Find where the given text appears and provide that cell's center as (X, Y) coordinate. 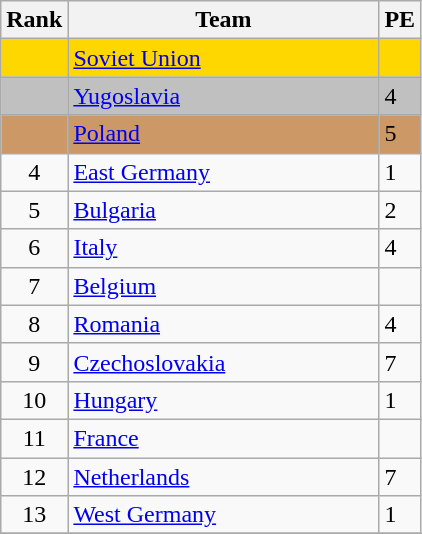
Bulgaria (224, 210)
Yugoslavia (224, 96)
9 (34, 362)
13 (34, 515)
11 (34, 438)
Netherlands (224, 477)
Poland (224, 134)
Belgium (224, 286)
Team (224, 20)
8 (34, 324)
Romania (224, 324)
Italy (224, 248)
6 (34, 248)
West Germany (224, 515)
PE (400, 20)
East Germany (224, 172)
France (224, 438)
12 (34, 477)
Soviet Union (224, 58)
10 (34, 400)
Hungary (224, 400)
2 (400, 210)
Rank (34, 20)
Czechoslovakia (224, 362)
